For the text-containing cell, return its midpoint in (x, y) coordinate format. 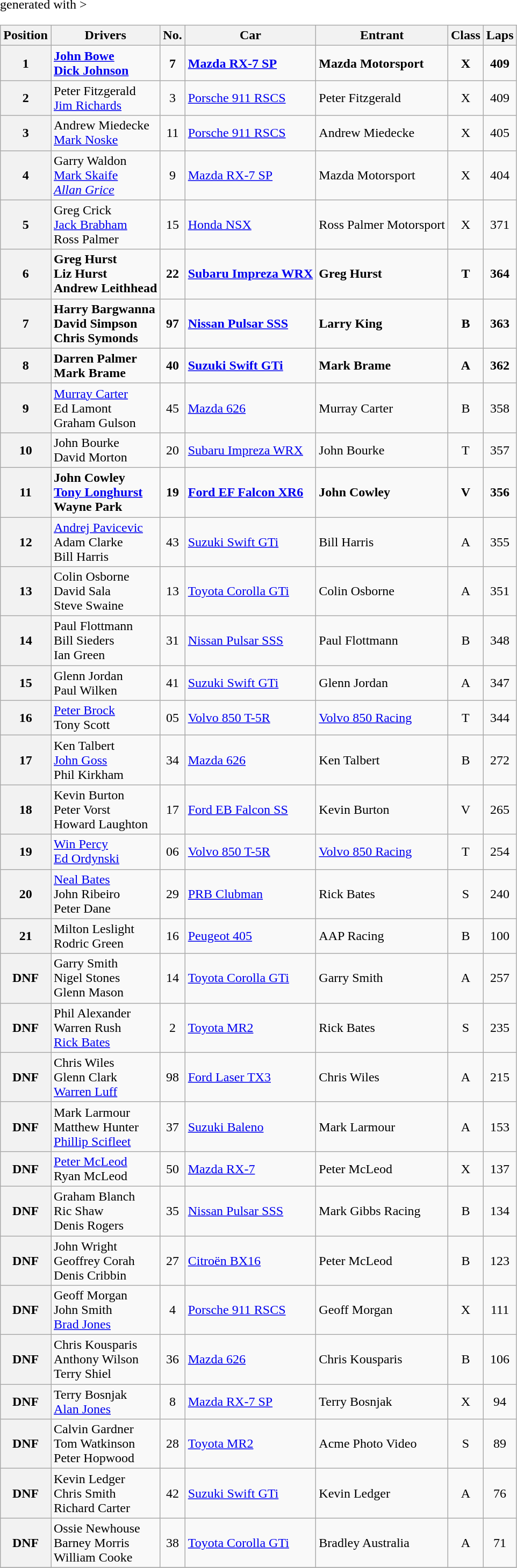
Ken Talbert (382, 760)
41 (173, 683)
AAP Racing (382, 936)
Terry Bosnjak Alan Jones (105, 1402)
94 (500, 1402)
Milton Leslight Rodric Green (105, 936)
Geoff Morgan (382, 1310)
Peter Fitzgerald Jim Richards (105, 98)
Ross Palmer Motorsport (382, 225)
John Cowley (382, 492)
Neal Bates John Ribeiro Peter Dane (105, 894)
358 (500, 408)
106 (500, 1360)
43 (173, 541)
Laps (500, 35)
27 (173, 1260)
Mark Larmour Matthew Hunter Phillip Scifleet (105, 1126)
31 (173, 641)
371 (500, 225)
Darren Palmer Mark Brame (105, 365)
Phil Alexander Warren Rush Rick Bates (105, 1028)
Andrew Miedecke Mark Noske (105, 133)
71 (500, 1543)
Geoff Morgan John Smith Brad Jones (105, 1310)
05 (173, 718)
Ken Talbert John Goss Phil Kirkham (105, 760)
134 (500, 1211)
36 (173, 1360)
351 (500, 591)
Honda NSX (250, 225)
405 (500, 133)
6 (26, 274)
Garry Smith (382, 978)
76 (500, 1493)
Acme Photo Video (382, 1444)
Colin Osborne David Sala Steve Swaine (105, 591)
35 (173, 1211)
50 (173, 1169)
Drivers (105, 35)
123 (500, 1260)
Kevin Burton (382, 810)
Garry Smith Nigel Stones Glenn Mason (105, 978)
Andrew Miedecke (382, 133)
Paul Flottmann Bill Sieders Ian Green (105, 641)
5 (26, 225)
1 (26, 63)
98 (173, 1077)
272 (500, 760)
John Cowley Tony Longhurst Wayne Park (105, 492)
37 (173, 1126)
34 (173, 760)
06 (173, 852)
Mark Larmour (382, 1126)
Andrej Pavicevic Adam Clarke Bill Harris (105, 541)
John Bowe Dick Johnson (105, 63)
364 (500, 274)
Ford EB Falcon SS (250, 810)
18 (26, 810)
12 (26, 541)
100 (500, 936)
Calvin Gardner Tom Watkinson Peter Hopwood (105, 1444)
Terry Bosnjak (382, 1402)
Chris Wiles (382, 1077)
265 (500, 810)
Graham Blanch Ric Shaw Denis Rogers (105, 1211)
355 (500, 541)
Win Percy Ed Ordynski (105, 852)
235 (500, 1028)
Harry Bargwanna David Simpson Chris Symonds (105, 323)
Mark Gibbs Racing (382, 1211)
Garry Waldon Mark Skaife Allan Grice (105, 175)
40 (173, 365)
Bill Harris (382, 541)
10 (26, 450)
Peugeot 405 (250, 936)
344 (500, 718)
Chris Wiles Glenn Clark Warren Luff (105, 1077)
Peter Fitzgerald (382, 98)
Class (466, 35)
John Bourke David Morton (105, 450)
347 (500, 683)
Murray Carter Ed Lamont Graham Gulson (105, 408)
Ford Laser TX3 (250, 1077)
John Wright Geoffrey Corah Denis Cribbin (105, 1260)
257 (500, 978)
Greg Hurst (382, 274)
28 (173, 1444)
Chris Kousparis (382, 1360)
Bradley Australia (382, 1543)
Larry King (382, 323)
22 (173, 274)
348 (500, 641)
Murray Carter (382, 408)
Glenn Jordan (382, 683)
215 (500, 1077)
PRB Clubman (250, 894)
404 (500, 175)
Kevin Ledger (382, 1493)
Peter Brock Tony Scott (105, 718)
254 (500, 852)
29 (173, 894)
97 (173, 323)
Peter McLeod Ryan McLeod (105, 1169)
89 (500, 1444)
Greg Crick Jack Brabham Ross Palmer (105, 225)
Glenn Jordan Paul Wilken (105, 683)
Car (250, 35)
356 (500, 492)
Paul Flottmann (382, 641)
Citroën BX16 (250, 1260)
153 (500, 1126)
No. (173, 35)
Kevin Burton Peter Vorst Howard Laughton (105, 810)
Mark Brame (382, 365)
Suzuki Baleno (250, 1126)
Chris Kousparis Anthony Wilson Terry Shiel (105, 1360)
137 (500, 1169)
Ossie Newhouse Barney Morris William Cooke (105, 1543)
Entrant (382, 35)
Greg Hurst Liz Hurst Andrew Leithhead (105, 274)
45 (173, 408)
Ford EF Falcon XR6 (250, 492)
357 (500, 450)
21 (26, 936)
362 (500, 365)
240 (500, 894)
111 (500, 1310)
38 (173, 1543)
363 (500, 323)
Colin Osborne (382, 591)
John Bourke (382, 450)
Position (26, 35)
Kevin Ledger Chris Smith Richard Carter (105, 1493)
Mazda RX-7 (250, 1169)
42 (173, 1493)
